Determine the (X, Y) coordinate at the center of the cell enclosing the given text.  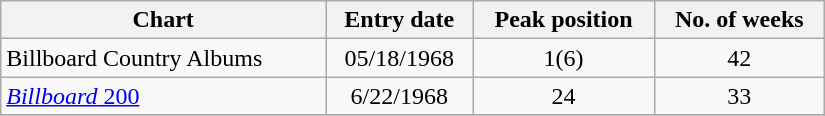
42 (739, 58)
Billboard Country Albums (164, 58)
33 (739, 96)
Entry date (400, 20)
Billboard 200 (164, 96)
Chart (164, 20)
Peak position (564, 20)
6/22/1968 (400, 96)
1(6) (564, 58)
No. of weeks (739, 20)
05/18/1968 (400, 58)
24 (564, 96)
